Output the [x, y] coordinate of the center of the cell containing the given text.  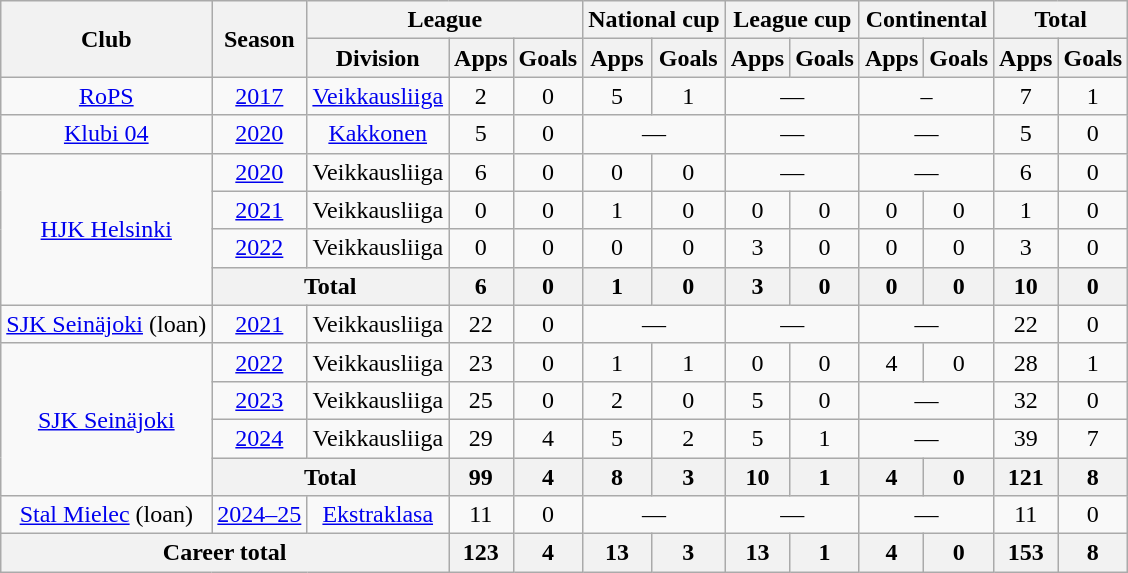
Kakkonen [378, 134]
2023 [260, 400]
2024–25 [260, 515]
HJK Helsinki [106, 229]
SJK Seinäjoki (loan) [106, 324]
25 [481, 400]
2017 [260, 96]
Division [378, 58]
32 [1026, 400]
Continental [926, 20]
Klubi 04 [106, 134]
99 [481, 477]
Career total [225, 553]
2024 [260, 438]
23 [481, 362]
Ekstraklasa [378, 515]
Season [260, 39]
League [445, 20]
153 [1026, 553]
National cup [654, 20]
28 [1026, 362]
29 [481, 438]
– [926, 96]
123 [481, 553]
RoPS [106, 96]
121 [1026, 477]
Stal Mielec (loan) [106, 515]
League cup [792, 20]
SJK Seinäjoki [106, 419]
39 [1026, 438]
Club [106, 39]
